Detect which cell encompasses the target text, then output its (x, y) center coordinate. 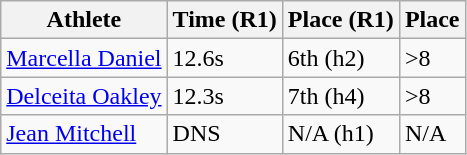
Delceita Oakley (84, 96)
7th (h4) (340, 96)
12.6s (224, 58)
Jean Mitchell (84, 134)
Place (432, 20)
DNS (224, 134)
Place (R1) (340, 20)
N/A (h1) (340, 134)
Athlete (84, 20)
Time (R1) (224, 20)
12.3s (224, 96)
6th (h2) (340, 58)
N/A (432, 134)
Marcella Daniel (84, 58)
